Search for the cell housing the specified text and yield its [x, y] center coordinate. 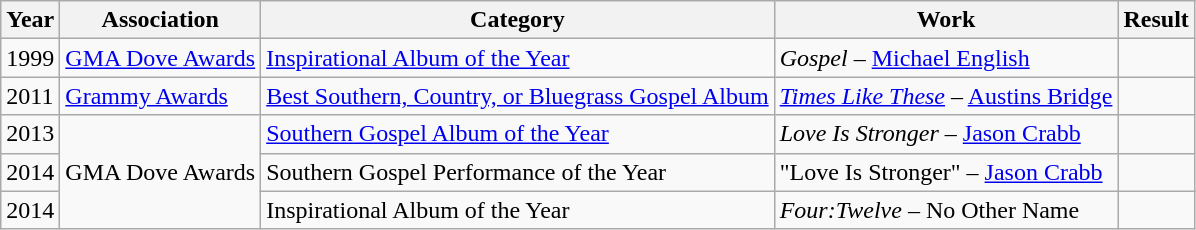
Result [1156, 20]
Year [30, 20]
Southern Gospel Performance of the Year [518, 172]
Love Is Stronger – Jason Crabb [946, 134]
Southern Gospel Album of the Year [518, 134]
2011 [30, 96]
Four:Twelve – No Other Name [946, 210]
1999 [30, 58]
Times Like These – Austins Bridge [946, 96]
Gospel – Michael English [946, 58]
Category [518, 20]
"Love Is Stronger" – Jason Crabb [946, 172]
Work [946, 20]
2013 [30, 134]
Association [160, 20]
Grammy Awards [160, 96]
Best Southern, Country, or Bluegrass Gospel Album [518, 96]
